Locate the cell with the specified text and output its (x, y) center coordinate. 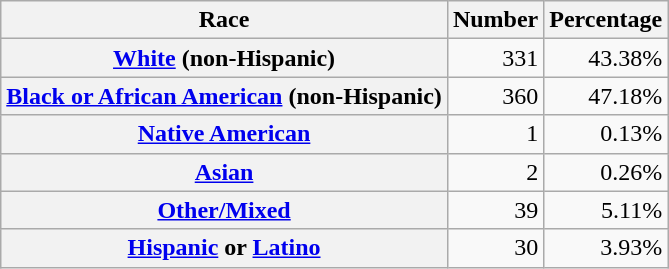
Asian (224, 172)
331 (495, 58)
Other/Mixed (224, 210)
0.26% (606, 172)
3.93% (606, 248)
Black or African American (non-Hispanic) (224, 96)
Number (495, 20)
47.18% (606, 96)
Native American (224, 134)
Hispanic or Latino (224, 248)
2 (495, 172)
30 (495, 248)
Percentage (606, 20)
43.38% (606, 58)
360 (495, 96)
1 (495, 134)
White (non-Hispanic) (224, 58)
Race (224, 20)
39 (495, 210)
0.13% (606, 134)
5.11% (606, 210)
